Capture the cell that displays the provided text and extract its [X, Y] central coordinate. 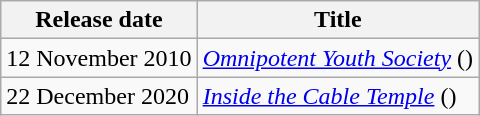
Release date [99, 20]
12 November 2010 [99, 58]
Omnipotent Youth Society () [338, 58]
Title [338, 20]
Inside the Cable Temple () [338, 96]
22 December 2020 [99, 96]
